Detect which cell encompasses the target text, then output its (X, Y) center coordinate. 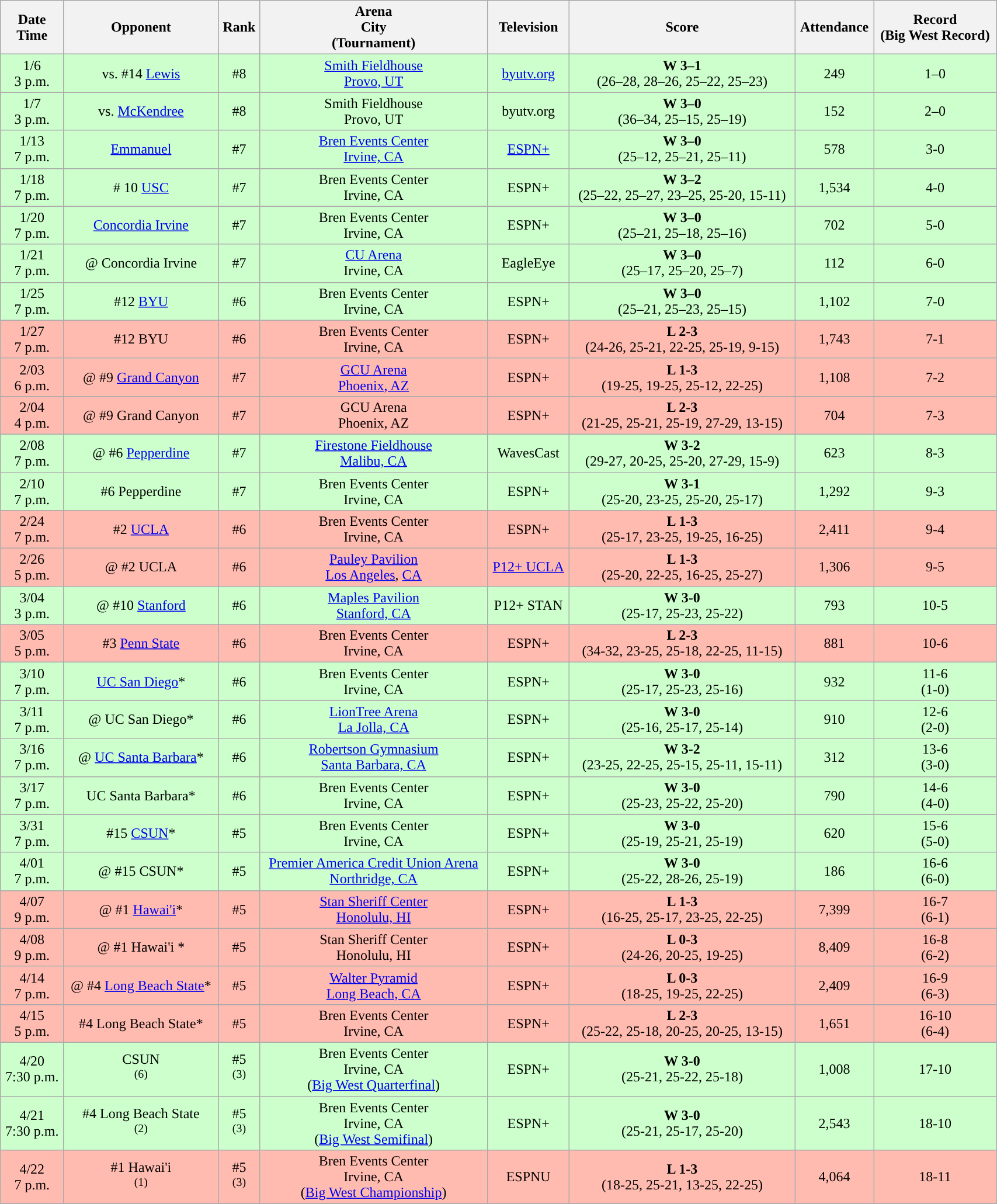
8-3 (935, 453)
578 (834, 150)
910 (834, 720)
W 3–0(25–21, 25–18, 25–16) (682, 225)
W 3-2(29-27, 20-25, 25-20, 27-29, 15-9) (682, 453)
LionTree ArenaLa Jolla, CA (374, 720)
# 10 USC (141, 187)
L 1-3(25-17, 23-25, 19-25, 16-25) (682, 529)
Television (528, 27)
Walter PyramidLong Beach, CA (374, 985)
1,743 (834, 339)
@ #6 Pepperdine (141, 453)
W 3-0(25-16, 25-17, 25-14) (682, 720)
4/155 p.m. (32, 1023)
4/017 p.m. (32, 872)
4-0 (935, 187)
1,108 (834, 377)
Premier America Credit Union ArenaNorthridge, CA (374, 872)
W 3–0(25–12, 25–21, 25–11) (682, 150)
UC San Diego* (141, 681)
#4 Long Beach State* (141, 1023)
DateTime (32, 27)
7-0 (935, 301)
Concordia Irvine (141, 225)
W 3-2(23-25, 22-25, 25-15, 25-11, 15-11) (682, 757)
L 2-3(21-25, 25-21, 25-19, 27-29, 13-15) (682, 415)
312 (834, 757)
Emmanuel (141, 150)
4/147 p.m. (32, 985)
2/247 p.m. (32, 529)
@ #1 Hawai'i* (141, 909)
2/107 p.m. (32, 491)
2/036 p.m. (32, 377)
#2 UCLA (141, 529)
623 (834, 453)
7-1 (935, 339)
3/107 p.m. (32, 681)
9-5 (935, 568)
L 0-3(18-25, 19-25, 22-25) (682, 985)
14-6(4-0) (935, 796)
11-6(1-0) (935, 681)
1,651 (834, 1023)
4,064 (834, 1177)
881 (834, 644)
10-5 (935, 605)
16-6(6-0) (935, 872)
#15 CSUN* (141, 833)
W 3–2(25–22, 25–27, 23–25, 25-20, 15-11) (682, 187)
#4 Long Beach State(2) (141, 1123)
152 (834, 111)
1/207 p.m. (32, 225)
9-4 (935, 529)
Pauley PavilionLos Angeles, CA (374, 568)
L 0-3(24-26, 20-25, 19-25) (682, 948)
L 1-3(18-25, 25-21, 13-25, 22-25) (682, 1177)
1/277 p.m. (32, 339)
W 3-0(25-19, 25-21, 25-19) (682, 833)
16-7(6-1) (935, 909)
@ #10 Stanford (141, 605)
Score (682, 27)
2/044 p.m. (32, 415)
5-0 (935, 225)
L 1-3(25-20, 22-25, 16-25, 25-27) (682, 568)
L 1-3(16-25, 25-17, 23-25, 22-25) (682, 909)
1/257 p.m. (32, 301)
Firestone FieldhouseMalibu, CA (374, 453)
W 3–0(36–34, 25–15, 25–19) (682, 111)
Bren Events CenterIrvine, CA(Big West Semifinal) (374, 1123)
4/079 p.m. (32, 909)
@ #4 Long Beach State* (141, 985)
1/137 p.m. (32, 150)
10-6 (935, 644)
186 (834, 872)
1/73 p.m. (32, 111)
4/217:30 p.m. (32, 1123)
4/227 p.m. (32, 1177)
4/207:30 p.m. (32, 1069)
2,543 (834, 1123)
2,409 (834, 985)
620 (834, 833)
P12+ UCLA (528, 568)
Maples PavilionStanford, CA (374, 605)
L 2-3(24-26, 25-21, 22-25, 25-19, 9-15) (682, 339)
8,409 (834, 948)
12-6(2-0) (935, 720)
Record(Big West Record) (935, 27)
7-3 (935, 415)
W 3-0(25-17, 25-23, 25-16) (682, 681)
@ #1 Hawai'i * (141, 948)
112 (834, 263)
W 3-1(25-20, 23-25, 25-20, 25-17) (682, 491)
P12+ STAN (528, 605)
L 2-3(34-32, 23-25, 25-18, 22-25, 11-15) (682, 644)
@ UC Santa Barbara* (141, 757)
EagleEye (528, 263)
#6 Pepperdine (141, 491)
1,008 (834, 1069)
9-3 (935, 491)
16-9(6-3) (935, 985)
16-8(6-2) (935, 948)
4/089 p.m. (32, 948)
7-2 (935, 377)
3/055 p.m. (32, 644)
1,306 (834, 568)
1–0 (935, 74)
ArenaCity(Tournament) (374, 27)
2/265 p.m. (32, 568)
W 3–0(25–21, 25–23, 25–15) (682, 301)
3/317 p.m. (32, 833)
Opponent (141, 27)
2/087 p.m. (32, 453)
W 3-0(25-23, 25-22, 25-20) (682, 796)
793 (834, 605)
W 3-0(25-21, 25-17, 25-20) (682, 1123)
W 3-0(25-21, 25-22, 25-18) (682, 1069)
@ #2 UCLA (141, 568)
3/177 p.m. (32, 796)
ESPNU (528, 1177)
1/187 p.m. (32, 187)
3/043 p.m. (32, 605)
1/217 p.m. (32, 263)
Bren Events CenterIrvine, CA(Big West Championship) (374, 1177)
2,411 (834, 529)
@ #15 CSUN* (141, 872)
L 2-3(25-22, 25-18, 20-25, 20-25, 13-15) (682, 1023)
18-10 (935, 1123)
vs. #14 Lewis (141, 74)
1,292 (834, 491)
W 3-0(25-22, 28-26, 25-19) (682, 872)
704 (834, 415)
249 (834, 74)
#3 Penn State (141, 644)
CU ArenaIrvine, CA (374, 263)
Bren Events CenterIrvine, CA(Big West Quarterfinal) (374, 1069)
vs. McKendree (141, 111)
1/63 p.m. (32, 74)
3/117 p.m. (32, 720)
W 3–0(25–17, 25–20, 25–7) (682, 263)
W 3–1(26–28, 28–26, 25–22, 25–23) (682, 74)
15-6(5-0) (935, 833)
2–0 (935, 111)
W 3-0(25-17, 25-23, 25-22) (682, 605)
UC Santa Barbara* (141, 796)
Attendance (834, 27)
1,534 (834, 187)
7,399 (834, 909)
702 (834, 225)
790 (834, 796)
16-10(6-4) (935, 1023)
Rank (239, 27)
#1 Hawai'i(1) (141, 1177)
WavesCast (528, 453)
@ UC San Diego* (141, 720)
L 1-3(19-25, 19-25, 25-12, 22-25) (682, 377)
3-0 (935, 150)
3/167 p.m. (32, 757)
6-0 (935, 263)
@ Concordia Irvine (141, 263)
Robertson GymnasiumSanta Barbara, CA (374, 757)
18-11 (935, 1177)
13-6(3-0) (935, 757)
17-10 (935, 1069)
CSUN(6) (141, 1069)
1,102 (834, 301)
932 (834, 681)
